For the text-containing cell, return its midpoint in (x, y) coordinate format. 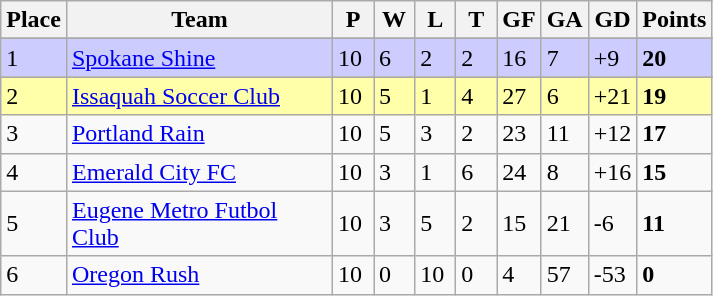
P (354, 20)
GF (519, 20)
16 (519, 58)
Team (199, 20)
+16 (612, 172)
Place (34, 20)
27 (519, 96)
L (436, 20)
Eugene Metro Futbol Club (199, 224)
24 (519, 172)
+9 (612, 58)
W (394, 20)
GD (612, 20)
20 (674, 58)
+12 (612, 134)
7 (564, 58)
57 (564, 275)
Emerald City FC (199, 172)
19 (674, 96)
Issaquah Soccer Club (199, 96)
Portland Rain (199, 134)
-53 (612, 275)
21 (564, 224)
GA (564, 20)
+21 (612, 96)
T (476, 20)
Oregon Rush (199, 275)
-6 (612, 224)
Points (674, 20)
8 (564, 172)
23 (519, 134)
17 (674, 134)
Spokane Shine (199, 58)
